Find where the given text appears and provide that cell's center as (x, y) coordinate. 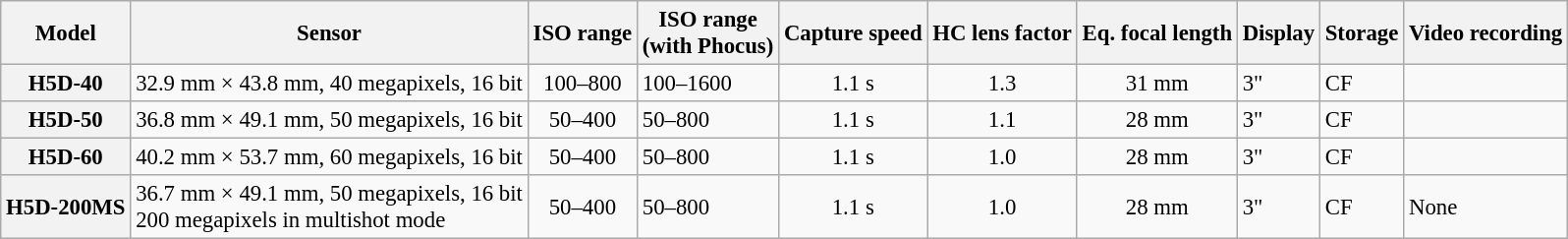
Eq. focal length (1157, 33)
H5D-50 (66, 120)
Display (1278, 33)
100–1600 (707, 84)
36.7 mm × 49.1 mm, 50 megapixels, 16 bit200 megapixels in multishot mode (329, 207)
40.2 mm × 53.7 mm, 60 megapixels, 16 bit (329, 157)
32.9 mm × 43.8 mm, 40 megapixels, 16 bit (329, 84)
ISO range(with Phocus) (707, 33)
100–800 (582, 84)
H5D-200MS (66, 207)
Storage (1362, 33)
31 mm (1157, 84)
H5D-60 (66, 157)
Video recording (1485, 33)
36.8 mm × 49.1 mm, 50 megapixels, 16 bit (329, 120)
None (1485, 207)
HC lens factor (1002, 33)
Model (66, 33)
Capture speed (853, 33)
1.1 (1002, 120)
ISO range (582, 33)
1.3 (1002, 84)
Sensor (329, 33)
H5D-40 (66, 84)
